Return (x, y) of the center of cell containing provided text 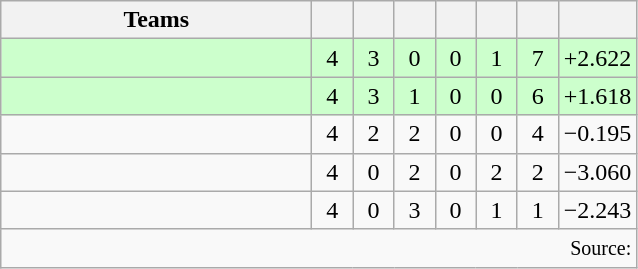
−3.060 (598, 172)
+1.618 (598, 96)
−2.243 (598, 210)
6 (538, 96)
−0.195 (598, 134)
Teams (156, 20)
+2.622 (598, 58)
Source: (319, 248)
7 (538, 58)
